Detect which cell encompasses the target text, then output its [X, Y] center coordinate. 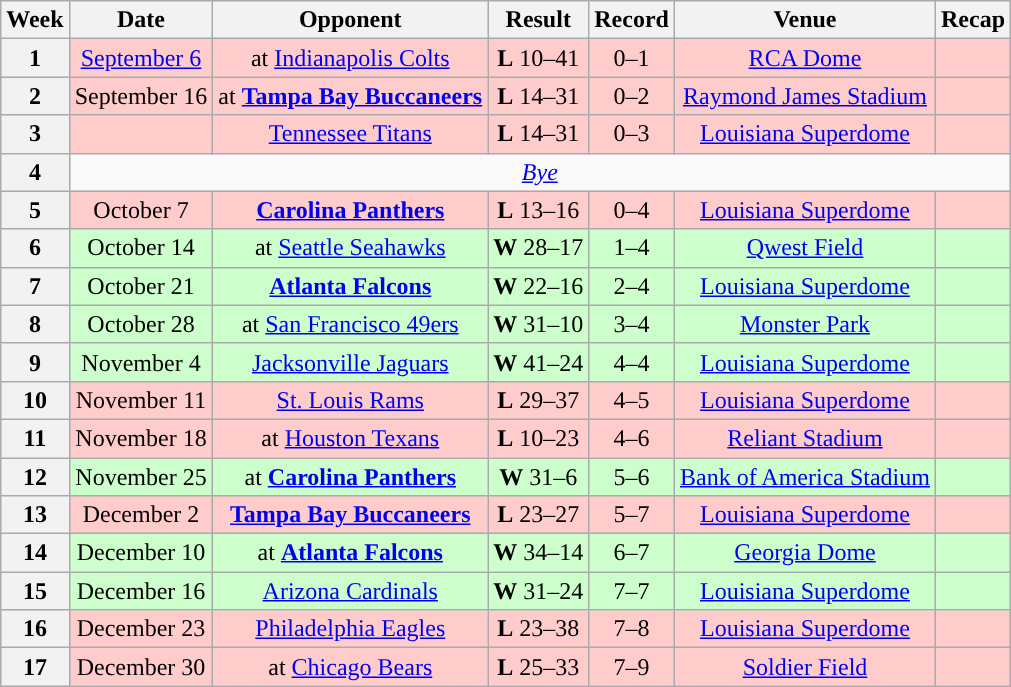
7 [35, 286]
6 [35, 248]
8 [35, 324]
1–4 [632, 248]
December 23 [141, 629]
10 [35, 400]
December 16 [141, 591]
3–4 [632, 324]
11 [35, 438]
2 [35, 96]
at Seattle Seahawks [350, 248]
0–4 [632, 210]
Result [538, 20]
Bank of America Stadium [804, 477]
November 4 [141, 362]
L 23–27 [538, 515]
7–7 [632, 591]
Atlanta Falcons [350, 286]
November 25 [141, 477]
at Tampa Bay Buccaneers [350, 96]
L 10–23 [538, 438]
13 [35, 515]
Jacksonville Jaguars [350, 362]
at Indianapolis Colts [350, 58]
Week [35, 20]
2–4 [632, 286]
Philadelphia Eagles [350, 629]
Recap [972, 20]
December 2 [141, 515]
Venue [804, 20]
4 [35, 172]
14 [35, 553]
W 31–10 [538, 324]
W 31–24 [538, 591]
Soldier Field [804, 667]
Qwest Field [804, 248]
W 31–6 [538, 477]
Monster Park [804, 324]
W 28–17 [538, 248]
Record [632, 20]
6–7 [632, 553]
9 [35, 362]
3 [35, 134]
St. Louis Rams [350, 400]
Tennessee Titans [350, 134]
at Atlanta Falcons [350, 553]
W 34–14 [538, 553]
15 [35, 591]
September 6 [141, 58]
December 30 [141, 667]
5 [35, 210]
17 [35, 667]
4–6 [632, 438]
at San Francisco 49ers [350, 324]
L 25–33 [538, 667]
November 11 [141, 400]
at Houston Texans [350, 438]
L 23–38 [538, 629]
0–2 [632, 96]
4–5 [632, 400]
December 10 [141, 553]
Arizona Cardinals [350, 591]
Raymond James Stadium [804, 96]
1 [35, 58]
0–1 [632, 58]
October 28 [141, 324]
12 [35, 477]
October 14 [141, 248]
at Carolina Panthers [350, 477]
Carolina Panthers [350, 210]
W 22–16 [538, 286]
September 16 [141, 96]
November 18 [141, 438]
W 41–24 [538, 362]
Tampa Bay Buccaneers [350, 515]
7–8 [632, 629]
October 21 [141, 286]
4–4 [632, 362]
Opponent [350, 20]
Bye [540, 172]
7–9 [632, 667]
RCA Dome [804, 58]
5–7 [632, 515]
Reliant Stadium [804, 438]
Date [141, 20]
at Chicago Bears [350, 667]
October 7 [141, 210]
Georgia Dome [804, 553]
L 13–16 [538, 210]
16 [35, 629]
5–6 [632, 477]
L 10–41 [538, 58]
0–3 [632, 134]
L 29–37 [538, 400]
